Extract the (x, y) coordinate from the center of the cell holding the provided text.  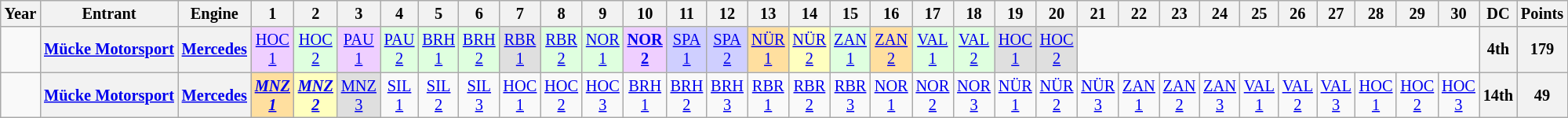
MNZ2 (315, 95)
SIL3 (479, 95)
5 (438, 13)
25 (1260, 13)
14 (809, 13)
49 (1542, 95)
RBR3 (850, 95)
13 (769, 13)
BRH3 (727, 95)
Engine (215, 13)
28 (1376, 13)
SIL2 (438, 95)
SIL1 (400, 95)
29 (1417, 13)
4th (1498, 50)
PAU1 (359, 50)
18 (974, 13)
11 (687, 13)
15 (850, 13)
3 (359, 13)
10 (645, 13)
30 (1459, 13)
16 (891, 13)
20 (1057, 13)
DC (1498, 13)
4 (400, 13)
12 (727, 13)
SPA1 (687, 50)
179 (1542, 50)
22 (1139, 13)
7 (521, 13)
Points (1542, 13)
24 (1220, 13)
PAU2 (400, 50)
Entrant (109, 13)
NÜR3 (1098, 95)
2 (315, 13)
MNZ3 (359, 95)
19 (1015, 13)
21 (1098, 13)
ZAN3 (1220, 95)
1 (273, 13)
9 (602, 13)
23 (1180, 13)
MNZ1 (273, 95)
14th (1498, 95)
6 (479, 13)
8 (562, 13)
SPA2 (727, 50)
26 (1297, 13)
17 (933, 13)
NOR3 (974, 95)
27 (1337, 13)
Year (20, 13)
VAL3 (1337, 95)
